From the cell containing the given text, extract its center point as [X, Y] coordinate. 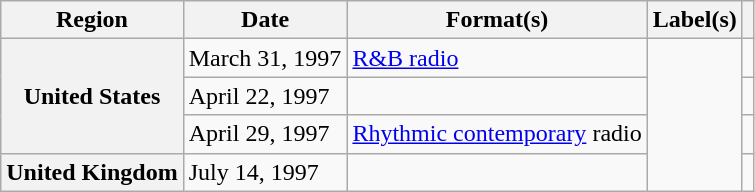
Date [265, 20]
Rhythmic contemporary radio [497, 134]
United Kingdom [92, 172]
Format(s) [497, 20]
Label(s) [694, 20]
March 31, 1997 [265, 58]
April 22, 1997 [265, 96]
Region [92, 20]
April 29, 1997 [265, 134]
R&B radio [497, 58]
July 14, 1997 [265, 172]
United States [92, 96]
